Find where the given text appears and provide that cell's center as [x, y] coordinate. 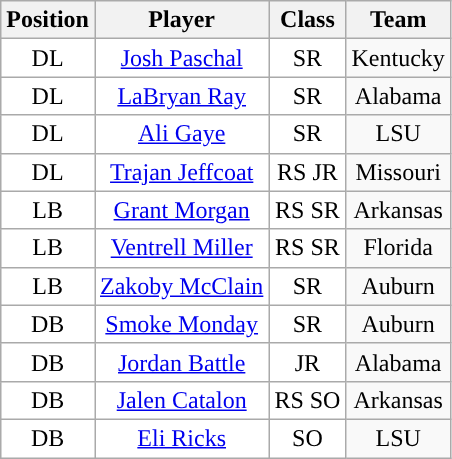
Josh Paschal [181, 58]
Ali Gaye [181, 134]
LaBryan Ray [181, 96]
Class [308, 20]
Player [181, 20]
Team [398, 20]
Trajan Jeffcoat [181, 172]
Grant Morgan [181, 210]
Zakoby McClain [181, 286]
RS SO [308, 400]
Missouri [398, 172]
Florida [398, 248]
Ventrell Miller [181, 248]
Jalen Catalon [181, 400]
Kentucky [398, 58]
Position [48, 20]
Smoke Monday [181, 324]
RS JR [308, 172]
SO [308, 438]
JR [308, 362]
Eli Ricks [181, 438]
Jordan Battle [181, 362]
